Return [X, Y] of the center of cell containing provided text 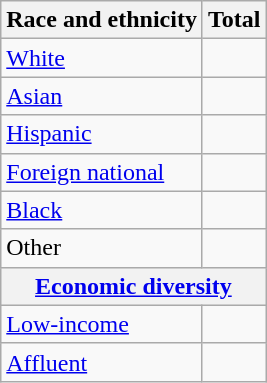
Economic diversity [134, 286]
Race and ethnicity [102, 20]
Other [102, 248]
Asian [102, 96]
Low-income [102, 324]
Black [102, 210]
Affluent [102, 362]
Foreign national [102, 172]
Total [234, 20]
White [102, 58]
Hispanic [102, 134]
